Extract the [x, y] coordinate from the center of the cell holding the provided text.  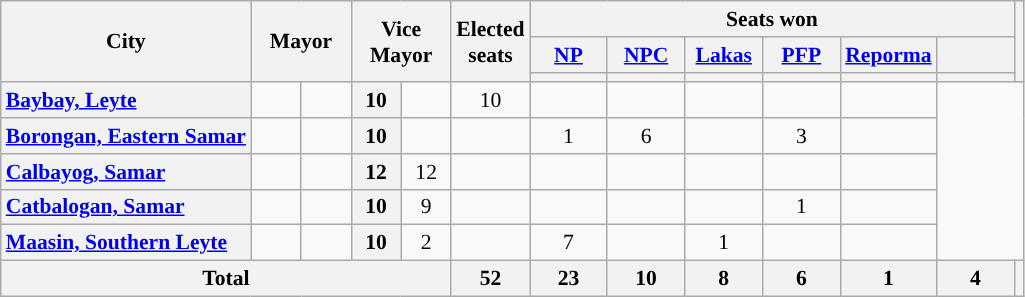
Reporma [888, 55]
Borongan, Eastern Samar [126, 136]
Electedseats [490, 42]
2 [426, 243]
Maasin, Southern Leyte [126, 243]
23 [569, 279]
52 [490, 279]
NPC [646, 55]
PFP [802, 55]
Vice Mayor [401, 42]
City [126, 42]
Mayor [301, 42]
Baybay, Leyte [126, 101]
8 [724, 279]
NP [569, 55]
Catbalogan, Samar [126, 207]
7 [569, 243]
Total [226, 279]
Lakas [724, 55]
3 [802, 136]
Seats won [772, 19]
4 [976, 279]
Calbayog, Samar [126, 172]
9 [426, 207]
